Find where the given text appears and provide that cell's center as [x, y] coordinate. 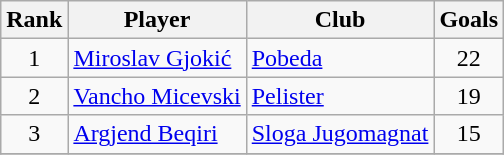
Player [157, 20]
Rank [34, 20]
Goals [469, 20]
19 [469, 96]
3 [34, 134]
Pelister [340, 96]
1 [34, 58]
2 [34, 96]
Pobeda [340, 58]
15 [469, 134]
Argjend Beqiri [157, 134]
Sloga Jugomagnat [340, 134]
22 [469, 58]
Miroslav Gjokić [157, 58]
Vancho Micevski [157, 96]
Club [340, 20]
